Find where the given text appears and provide that cell's center as (x, y) coordinate. 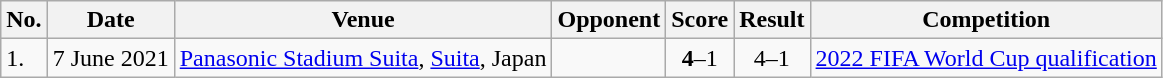
Date (110, 20)
7 June 2021 (110, 58)
Result (772, 20)
Panasonic Stadium Suita, Suita, Japan (363, 58)
Venue (363, 20)
No. (24, 20)
Opponent (609, 20)
1. (24, 58)
2022 FIFA World Cup qualification (986, 58)
Competition (986, 20)
Score (700, 20)
